Search for the cell housing the specified text and yield its [x, y] center coordinate. 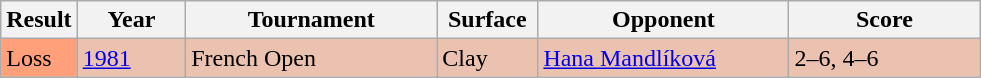
Opponent [664, 20]
Clay [488, 58]
Year [132, 20]
Tournament [312, 20]
Surface [488, 20]
Hana Mandlíková [664, 58]
1981 [132, 58]
Loss [39, 58]
2–6, 4–6 [884, 58]
Score [884, 20]
Result [39, 20]
French Open [312, 58]
